Return [x, y] of the center of cell containing provided text 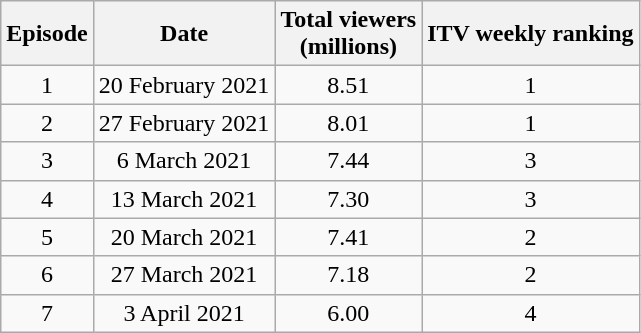
7.41 [348, 237]
6 [47, 275]
8.01 [348, 123]
3 April 2021 [184, 313]
6.00 [348, 313]
7.44 [348, 161]
13 March 2021 [184, 199]
Episode [47, 34]
27 March 2021 [184, 275]
7 [47, 313]
6 March 2021 [184, 161]
Date [184, 34]
5 [47, 237]
ITV weekly ranking [530, 34]
27 February 2021 [184, 123]
7.18 [348, 275]
8.51 [348, 85]
7.30 [348, 199]
20 February 2021 [184, 85]
20 March 2021 [184, 237]
Total viewers (millions) [348, 34]
